For the text-containing cell, return its midpoint in (x, y) coordinate format. 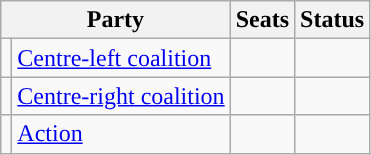
Action (121, 134)
Centre-right coalition (121, 96)
Status (332, 20)
Party (116, 20)
Centre-left coalition (121, 58)
Seats (262, 20)
